From the cell containing the given text, extract its center point as [X, Y] coordinate. 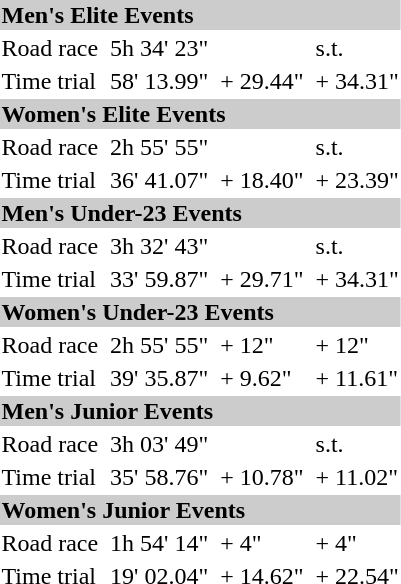
+ 10.78" [262, 477]
Men's Junior Events [200, 411]
Women's Junior Events [200, 510]
3h 32' 43" [160, 246]
Men's Elite Events [200, 15]
33' 59.87" [160, 279]
+ 18.40" [262, 180]
Women's Elite Events [200, 114]
5h 34' 23" [160, 48]
+ 29.71" [262, 279]
39' 35.87" [160, 378]
35' 58.76" [160, 477]
Women's Under-23 Events [200, 312]
+ 29.44" [262, 81]
58' 13.99" [160, 81]
3h 03' 49" [160, 444]
+ 23.39" [357, 180]
1h 54' 14" [160, 543]
36' 41.07" [160, 180]
+ 11.61" [357, 378]
+ 11.02" [357, 477]
+ 9.62" [262, 378]
Men's Under-23 Events [200, 213]
